Find where the given text appears and provide that cell's center as [x, y] coordinate. 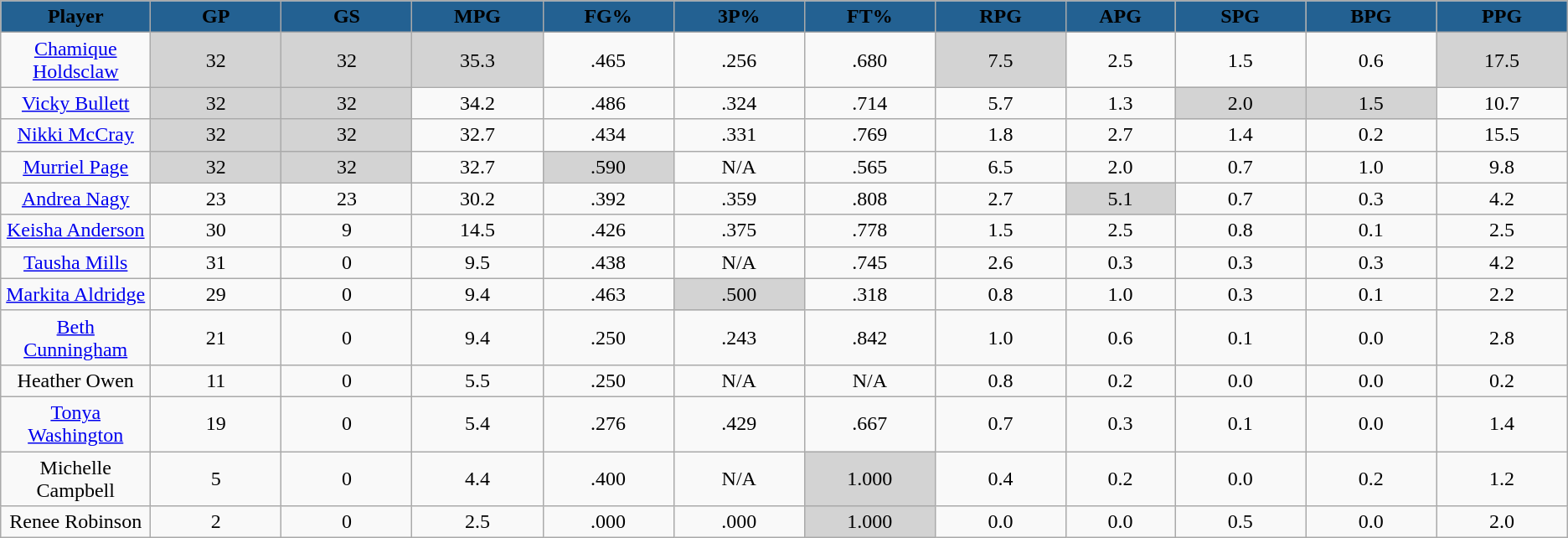
GS [347, 17]
2.6 [1000, 262]
.745 [869, 262]
5.5 [477, 380]
7.5 [1000, 60]
Keisha Anderson [75, 230]
.486 [608, 103]
.256 [739, 60]
2 [216, 522]
17.5 [1502, 60]
14.5 [477, 230]
5 [216, 478]
APG [1121, 17]
SPG [1240, 17]
1.3 [1121, 103]
15.5 [1502, 135]
.276 [608, 424]
29 [216, 294]
.434 [608, 135]
35.3 [477, 60]
.426 [608, 230]
Nikki McCray [75, 135]
.359 [739, 199]
.438 [608, 262]
9.8 [1502, 167]
31 [216, 262]
.463 [608, 294]
.400 [608, 478]
.465 [608, 60]
Heather Owen [75, 380]
FG% [608, 17]
Renee Robinson [75, 522]
0.5 [1240, 522]
RPG [1000, 17]
.667 [869, 424]
34.2 [477, 103]
.429 [739, 424]
5.7 [1000, 103]
.375 [739, 230]
FT% [869, 17]
.500 [739, 294]
.680 [869, 60]
Player [75, 17]
.331 [739, 135]
.842 [869, 337]
2.2 [1502, 294]
.318 [869, 294]
GP [216, 17]
Markita Aldridge [75, 294]
1.2 [1502, 478]
30 [216, 230]
21 [216, 337]
.392 [608, 199]
Murriel Page [75, 167]
.243 [739, 337]
2.8 [1502, 337]
.590 [608, 167]
10.7 [1502, 103]
Michelle Campbell [75, 478]
6.5 [1000, 167]
Vicky Bullett [75, 103]
.565 [869, 167]
.714 [869, 103]
BPG [1371, 17]
4.4 [477, 478]
.778 [869, 230]
19 [216, 424]
5.4 [477, 424]
.808 [869, 199]
3P% [739, 17]
1.8 [1000, 135]
Tonya Washington [75, 424]
9.5 [477, 262]
Beth Cunningham [75, 337]
5.1 [1121, 199]
9 [347, 230]
11 [216, 380]
PPG [1502, 17]
MPG [477, 17]
Andrea Nagy [75, 199]
Tausha Mills [75, 262]
Chamique Holdsclaw [75, 60]
0.4 [1000, 478]
.324 [739, 103]
30.2 [477, 199]
.769 [869, 135]
